Find where the given text appears and provide that cell's center as [x, y] coordinate. 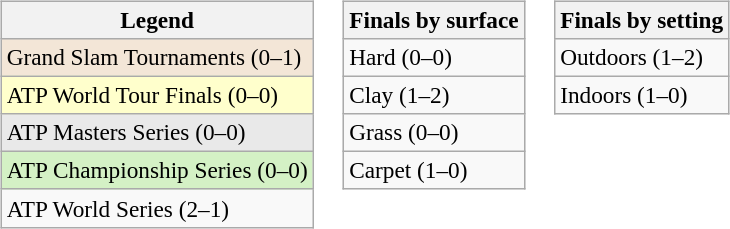
Indoors (1–0) [642, 95]
Outdoors (1–2) [642, 57]
Carpet (1–0) [434, 171]
Clay (1–2) [434, 95]
ATP World Tour Finals (0–0) [157, 95]
Grand Slam Tournaments (0–1) [157, 57]
Finals by setting [642, 20]
Finals by surface [434, 20]
Grass (0–0) [434, 133]
ATP Championship Series (0–0) [157, 171]
ATP Masters Series (0–0) [157, 133]
ATP World Series (2–1) [157, 208]
Legend [157, 20]
Hard (0–0) [434, 57]
